From the cell containing the given text, extract its center point as [x, y] coordinate. 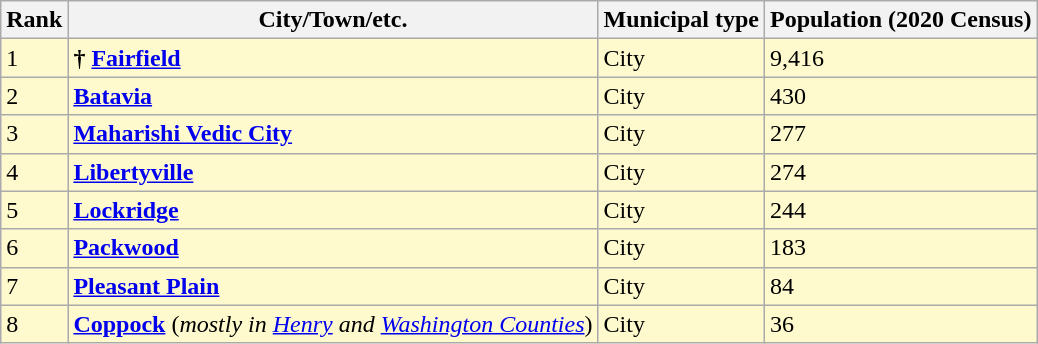
7 [34, 286]
Lockridge [333, 210]
City/Town/etc. [333, 20]
† Fairfield [333, 58]
Pleasant Plain [333, 286]
6 [34, 248]
Maharishi Vedic City [333, 134]
Packwood [333, 248]
1 [34, 58]
Coppock (mostly in Henry and Washington Counties) [333, 324]
36 [900, 324]
183 [900, 248]
274 [900, 172]
84 [900, 286]
Population (2020 Census) [900, 20]
8 [34, 324]
Rank [34, 20]
430 [900, 96]
244 [900, 210]
3 [34, 134]
Municipal type [681, 20]
Batavia [333, 96]
9,416 [900, 58]
4 [34, 172]
5 [34, 210]
Libertyville [333, 172]
277 [900, 134]
2 [34, 96]
